For the text-containing cell, return its midpoint in [x, y] coordinate format. 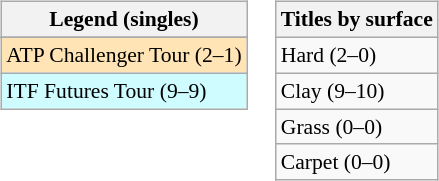
Carpet (0–0) [357, 162]
Clay (9–10) [357, 91]
Hard (2–0) [357, 55]
Grass (0–0) [357, 127]
ATP Challenger Tour (2–1) [124, 55]
Titles by surface [357, 20]
Legend (singles) [124, 20]
ITF Futures Tour (9–9) [124, 91]
